Search for the cell housing the specified text and yield its [x, y] center coordinate. 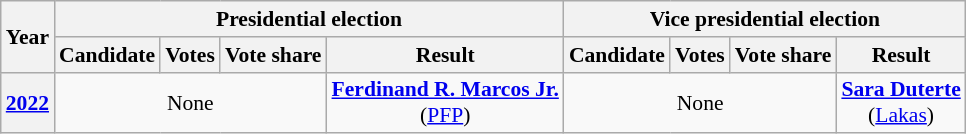
Presidential election [309, 19]
Vice presidential election [765, 19]
Year [28, 36]
Ferdinand R. Marcos Jr. (PFP) [446, 102]
Sara Duterte (Lakas) [900, 102]
2022 [28, 102]
